Provide the [x, y] coordinate of the cell's center where the given text is located.  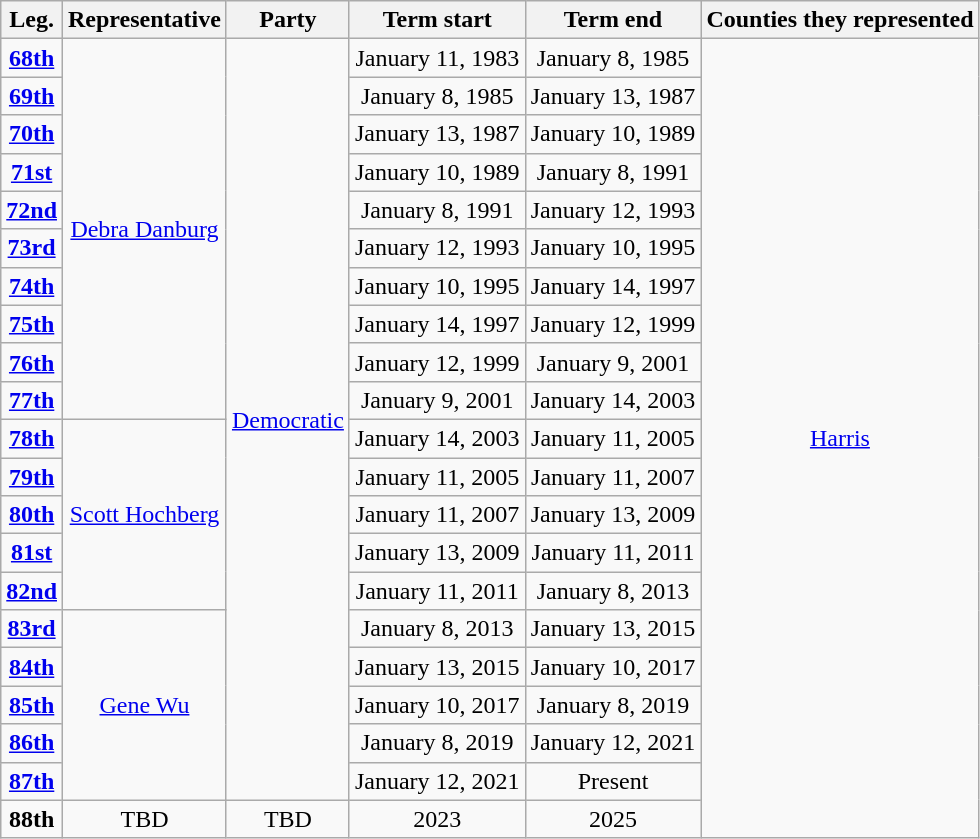
Scott Hochberg [145, 514]
83rd [32, 629]
Debra Danburg [145, 230]
Representative [145, 20]
Term start [437, 20]
Harris [840, 438]
72nd [32, 210]
Term end [613, 20]
Counties they represented [840, 20]
86th [32, 743]
79th [32, 477]
Leg. [32, 20]
74th [32, 286]
73rd [32, 248]
76th [32, 362]
80th [32, 515]
January 11, 1983 [437, 58]
2023 [437, 819]
2025 [613, 819]
68th [32, 58]
Democratic [288, 420]
69th [32, 96]
Present [613, 781]
85th [32, 705]
81st [32, 553]
77th [32, 400]
78th [32, 438]
75th [32, 324]
84th [32, 667]
70th [32, 134]
82nd [32, 591]
Gene Wu [145, 705]
Party [288, 20]
71st [32, 172]
87th [32, 781]
88th [32, 819]
